Provide the [x, y] coordinate of the cell's center where the given text is located.  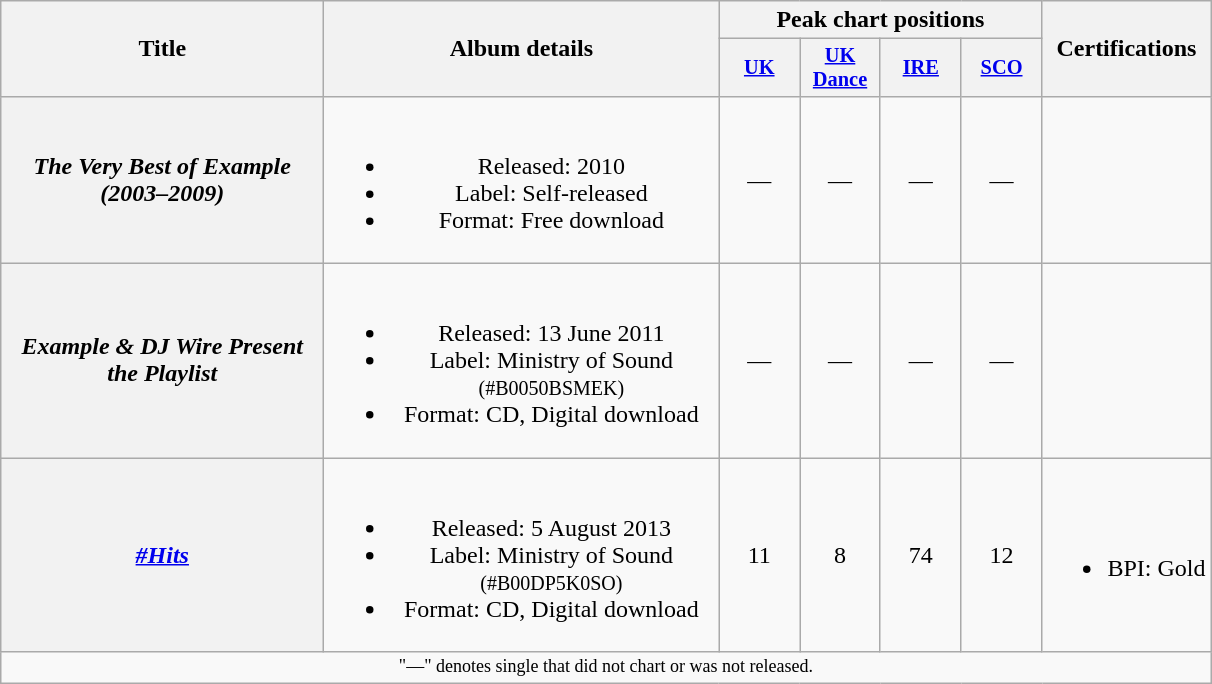
74 [920, 555]
BPI: Gold [1126, 555]
8 [840, 555]
UK [760, 68]
Peak chart positions [880, 20]
Released: 2010Label: Self-releasedFormat: Free download [522, 180]
Example & DJ Wire Present the Playlist [162, 361]
IRE [920, 68]
The Very Best of Example (2003–2009) [162, 180]
Album details [522, 49]
Certifications [1126, 49]
#Hits [162, 555]
11 [760, 555]
Released: 13 June 2011Label: Ministry of Sound (#B0050BSMEK)Format: CD, Digital download [522, 361]
"—" denotes single that did not chart or was not released. [606, 668]
Title [162, 49]
12 [1002, 555]
SCO [1002, 68]
Released: 5 August 2013Label: Ministry of Sound (#B00DP5K0SO)Format: CD, Digital download [522, 555]
UKDance [840, 68]
